Locate the cell with the specified text and output its (X, Y) center coordinate. 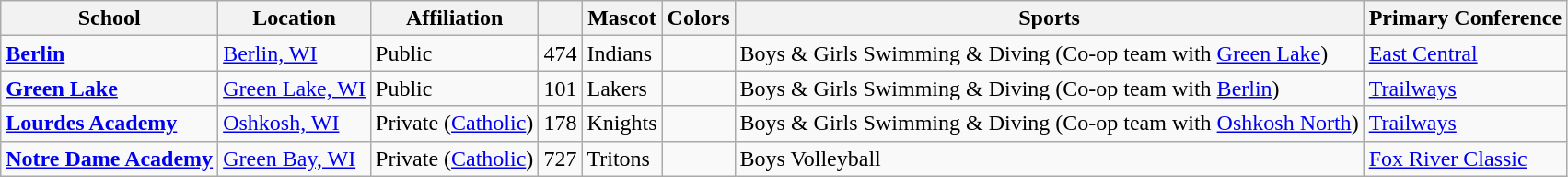
Location (295, 18)
Mascot (622, 18)
Boys Volleyball (1050, 159)
Colors (698, 18)
Boys & Girls Swimming & Diving (Co-op team with Green Lake) (1050, 53)
Berlin, WI (295, 53)
Tritons (622, 159)
Lakers (622, 88)
Green Bay, WI (295, 159)
178 (560, 124)
Boys & Girls Swimming & Diving (Co-op team with Berlin) (1050, 88)
Primary Conference (1466, 18)
Green Lake, WI (295, 88)
Affiliation (455, 18)
Green Lake (110, 88)
474 (560, 53)
School (110, 18)
Berlin (110, 53)
East Central (1466, 53)
Lourdes Academy (110, 124)
Sports (1050, 18)
Boys & Girls Swimming & Diving (Co-op team with Oshkosh North) (1050, 124)
Knights (622, 124)
101 (560, 88)
Oshkosh, WI (295, 124)
Indians (622, 53)
Notre Dame Academy (110, 159)
727 (560, 159)
Fox River Classic (1466, 159)
